From the cell containing the given text, extract its center point as (X, Y) coordinate. 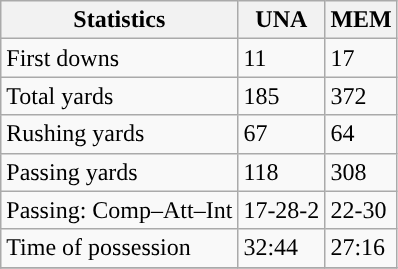
Statistics (120, 20)
22-30 (361, 210)
Passing: Comp–Att–Int (120, 210)
17 (361, 58)
11 (282, 58)
308 (361, 172)
Total yards (120, 96)
67 (282, 134)
32:44 (282, 248)
UNA (282, 20)
Rushing yards (120, 134)
Passing yards (120, 172)
185 (282, 96)
64 (361, 134)
MEM (361, 20)
Time of possession (120, 248)
118 (282, 172)
17-28-2 (282, 210)
27:16 (361, 248)
First downs (120, 58)
372 (361, 96)
